Capture the cell that displays the provided text and extract its [x, y] central coordinate. 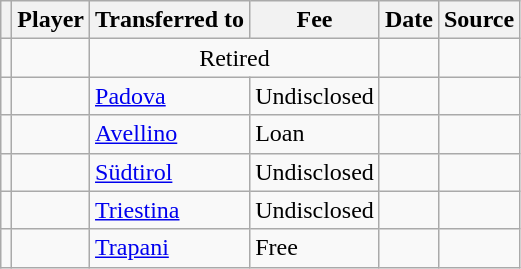
Fee [315, 20]
Avellino [170, 134]
Triestina [170, 210]
Date [408, 20]
Padova [170, 96]
Source [478, 20]
Loan [315, 134]
Südtirol [170, 172]
Retired [235, 58]
Trapani [170, 248]
Transferred to [170, 20]
Player [51, 20]
Free [315, 248]
